Return (x, y) of the center of cell containing provided text 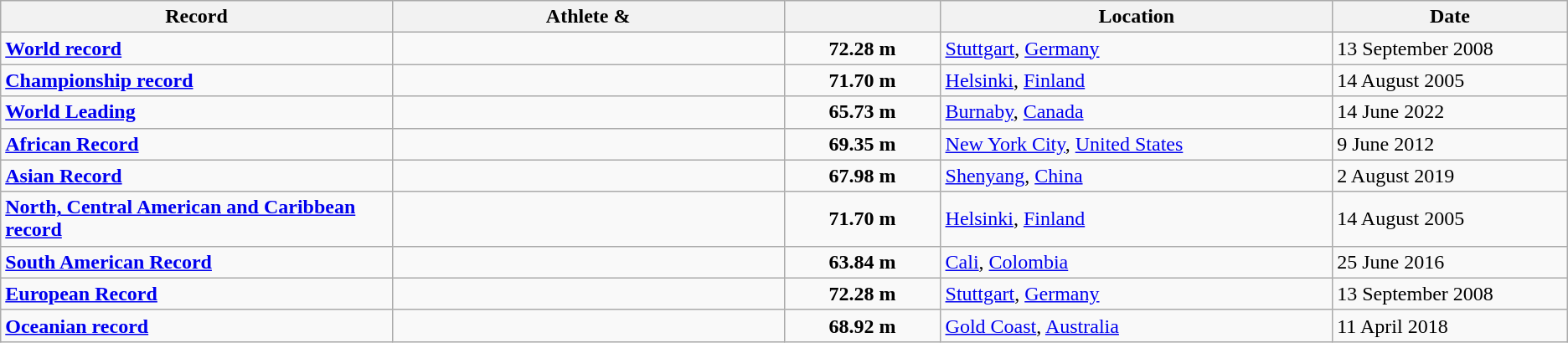
Gold Coast, Australia (1137, 325)
9 June 2012 (1451, 144)
African Record (197, 144)
25 June 2016 (1451, 262)
69.35 m (863, 144)
European Record (197, 294)
Athlete & (588, 17)
New York City, United States (1137, 144)
65.73 m (863, 112)
Cali, Colombia (1137, 262)
Burnaby, Canada (1137, 112)
World record (197, 49)
67.98 m (863, 176)
North, Central American and Caribbean record (197, 219)
14 June 2022 (1451, 112)
Championship record (197, 80)
Shenyang, China (1137, 176)
11 April 2018 (1451, 325)
68.92 m (863, 325)
South American Record (197, 262)
Asian Record (197, 176)
Date (1451, 17)
World Leading (197, 112)
Location (1137, 17)
63.84 m (863, 262)
Record (197, 17)
2 August 2019 (1451, 176)
Oceanian record (197, 325)
